From the cell containing the given text, extract its center point as (X, Y) coordinate. 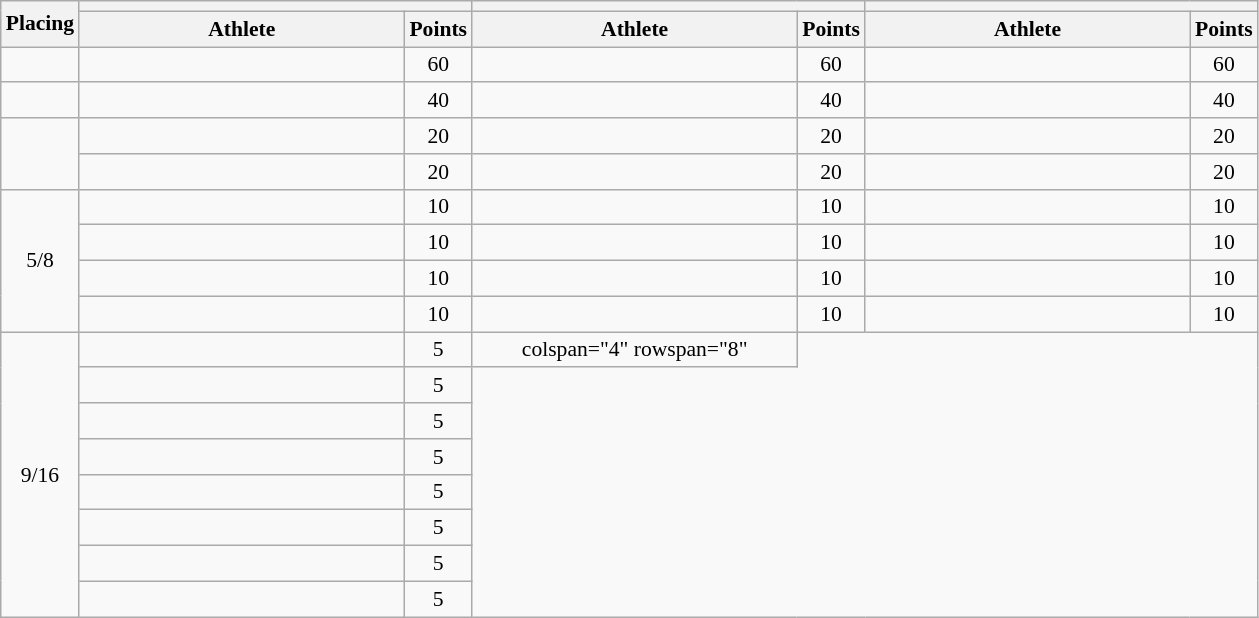
Placing (40, 24)
colspan="4" rowspan="8" (634, 350)
5/8 (40, 260)
9/16 (40, 474)
